From the cell containing the given text, extract its center point as [X, Y] coordinate. 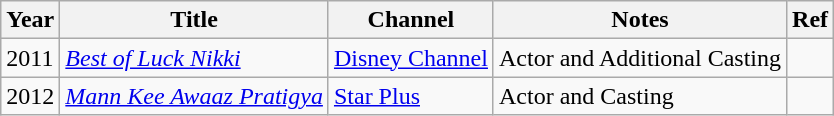
Channel [410, 20]
Title [194, 20]
2012 [30, 96]
Actor and Casting [640, 96]
Mann Kee Awaaz Pratigya [194, 96]
Actor and Additional Casting [640, 58]
Notes [640, 20]
Disney Channel [410, 58]
Star Plus [410, 96]
Best of Luck Nikki [194, 58]
Ref [810, 20]
2011 [30, 58]
Year [30, 20]
